Locate the cell with the specified text and output its [X, Y] center coordinate. 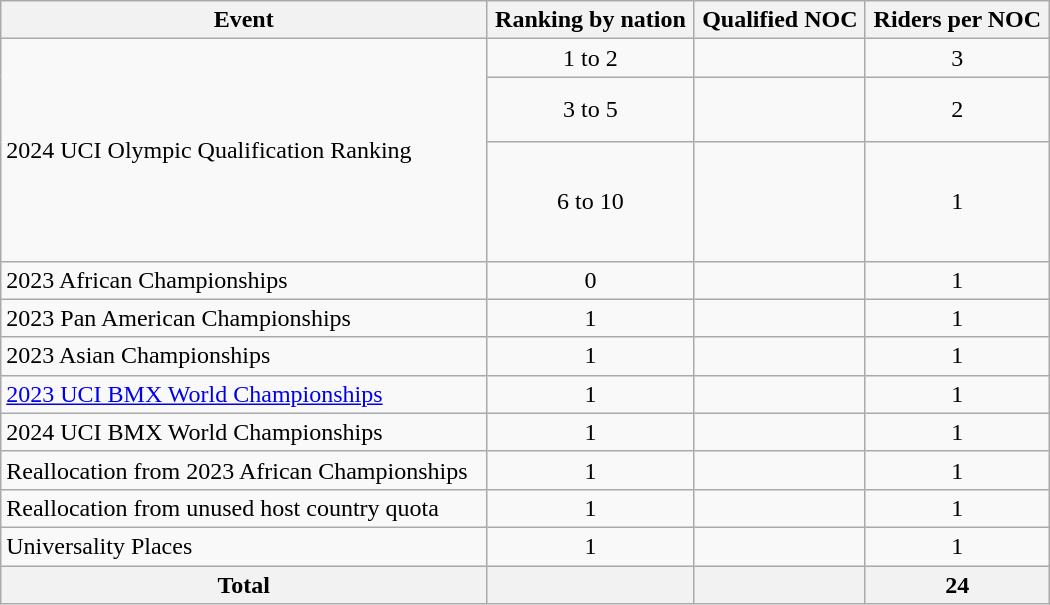
Reallocation from unused host country quota [244, 508]
Riders per NOC [957, 20]
1 to 2 [591, 58]
Ranking by nation [591, 20]
Total [244, 585]
24 [957, 585]
0 [591, 280]
Universality Places [244, 546]
2024 UCI BMX World Championships [244, 432]
Reallocation from 2023 African Championships [244, 470]
2023 Pan American Championships [244, 318]
6 to 10 [591, 202]
Qualified NOC [780, 20]
3 [957, 58]
2024 UCI Olympic Qualification Ranking [244, 150]
2 [957, 110]
Event [244, 20]
2023 Asian Championships [244, 356]
2023 UCI BMX World Championships [244, 394]
2023 African Championships [244, 280]
3 to 5 [591, 110]
